Pinpoint the cell where the given text exists, returning its [X, Y] midpoint coordinate. 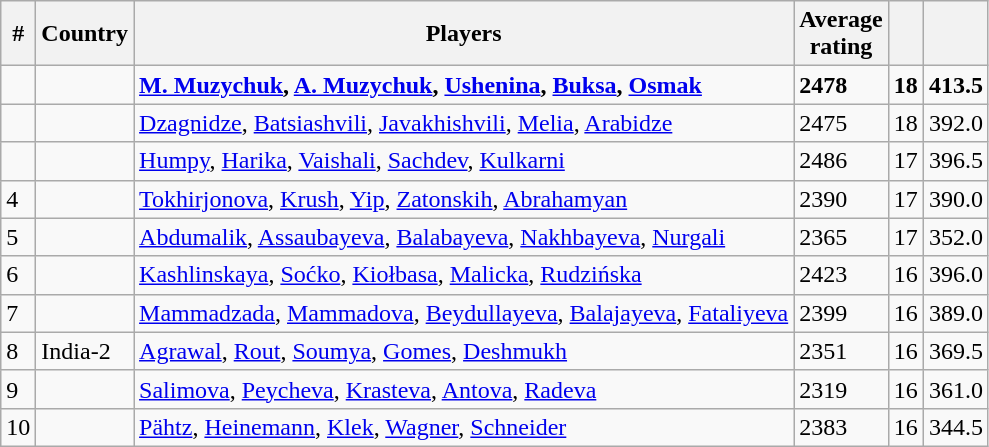
2478 [842, 85]
10 [18, 427]
# [18, 34]
8 [18, 351]
6 [18, 275]
Salimova, Peycheva, Krasteva, Antova, Radeva [464, 389]
2475 [842, 123]
2319 [842, 389]
4 [18, 199]
352.0 [956, 237]
Humpy, Harika, Vaishali, Sachdev, Kulkarni [464, 161]
389.0 [956, 313]
344.5 [956, 427]
396.5 [956, 161]
2383 [842, 427]
392.0 [956, 123]
Tokhirjonova, Krush, Yip, Zatonskih, Abrahamyan [464, 199]
Averagerating [842, 34]
7 [18, 313]
396.0 [956, 275]
India-2 [85, 351]
2390 [842, 199]
Players [464, 34]
2399 [842, 313]
Mammadzada, Mammadova, Beydullayeva, Balajayeva, Fataliyeva [464, 313]
M. Muzychuk, A. Muzychuk, Ushenina, Buksa, Osmak [464, 85]
Agrawal, Rout, Soumya, Gomes, Deshmukh [464, 351]
Country [85, 34]
361.0 [956, 389]
2486 [842, 161]
Kashlinskaya, Soćko, Kiołbasa, Malicka, Rudzińska [464, 275]
2423 [842, 275]
390.0 [956, 199]
Abdumalik, Assaubayeva, Balabayeva, Nakhbayeva, Nurgali [464, 237]
5 [18, 237]
369.5 [956, 351]
2351 [842, 351]
9 [18, 389]
Dzagnidze, Batsiashvili, Javakhishvili, Melia, Arabidze [464, 123]
2365 [842, 237]
Pähtz, Heinemann, Klek, Wagner, Schneider [464, 427]
413.5 [956, 85]
